Determine the [X, Y] coordinate at the center of the cell enclosing the given text.  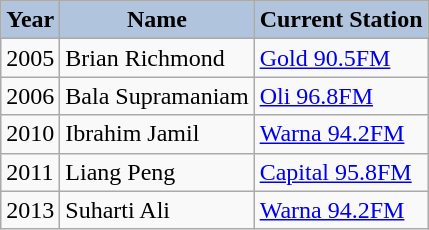
2013 [30, 210]
2005 [30, 58]
2010 [30, 134]
2011 [30, 172]
Current Station [341, 20]
Capital 95.8FM [341, 172]
Ibrahim Jamil [157, 134]
Oli 96.8FM [341, 96]
Name [157, 20]
2006 [30, 96]
Gold 90.5FM [341, 58]
Brian Richmond [157, 58]
Year [30, 20]
Bala Supramaniam [157, 96]
Suharti Ali [157, 210]
Liang Peng [157, 172]
